Pinpoint the cell where the given text exists, returning its [X, Y] midpoint coordinate. 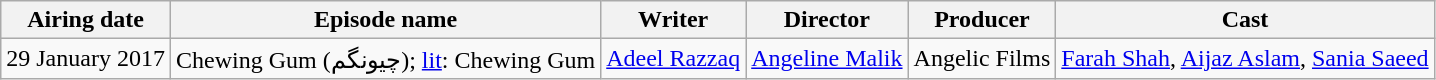
Producer [982, 20]
Airing date [86, 20]
Episode name [385, 20]
Angelic Films [982, 59]
29 January 2017 [86, 59]
Writer [674, 20]
Director [827, 20]
Farah Shah, Aijaz Aslam, Sania Saeed [1245, 59]
Cast [1245, 20]
Adeel Razzaq [674, 59]
Angeline Malik [827, 59]
Chewing Gum (چیونگم); lit: Chewing Gum [385, 59]
